Output the [X, Y] coordinate of the center of the cell containing the given text.  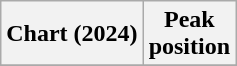
Peakposition [189, 34]
Chart (2024) [72, 34]
